Output the [x, y] coordinate of the center of the cell containing the given text.  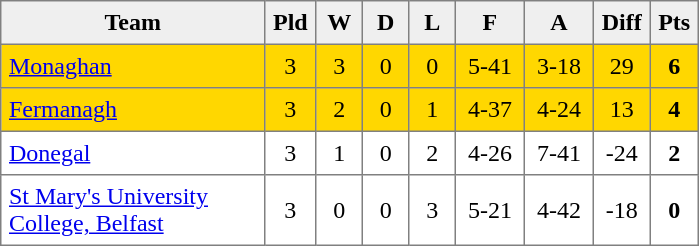
4-26 [490, 153]
4-24 [558, 110]
7-41 [558, 153]
-24 [621, 153]
5-41 [490, 66]
Team [133, 23]
Diff [621, 23]
13 [621, 110]
D [385, 23]
Pts [674, 23]
W [339, 23]
4-42 [558, 210]
Fermanagh [133, 110]
3-18 [558, 66]
L [432, 23]
Monaghan [133, 66]
A [558, 23]
St Mary's University College, Belfast [133, 210]
-18 [621, 210]
29 [621, 66]
Donegal [133, 153]
4-37 [490, 110]
5-21 [490, 210]
Pld [290, 23]
6 [674, 66]
F [490, 23]
4 [674, 110]
